Pinpoint the cell where the given text exists, returning its [X, Y] midpoint coordinate. 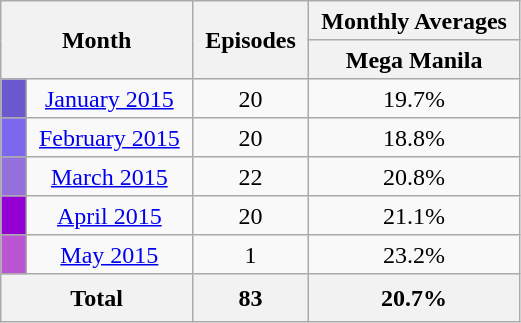
April 2015 [109, 216]
March 2015 [109, 176]
Episodes [250, 40]
19.7% [414, 98]
20.8% [414, 176]
20.7% [414, 298]
1 [250, 254]
22 [250, 176]
January 2015 [109, 98]
83 [250, 298]
Month [97, 40]
Total [97, 298]
23.2% [414, 254]
February 2015 [109, 138]
18.8% [414, 138]
21.1% [414, 216]
May 2015 [109, 254]
Monthly Averages [414, 20]
Mega Manila [414, 60]
